Determine the (X, Y) coordinate at the center of the cell enclosing the given text.  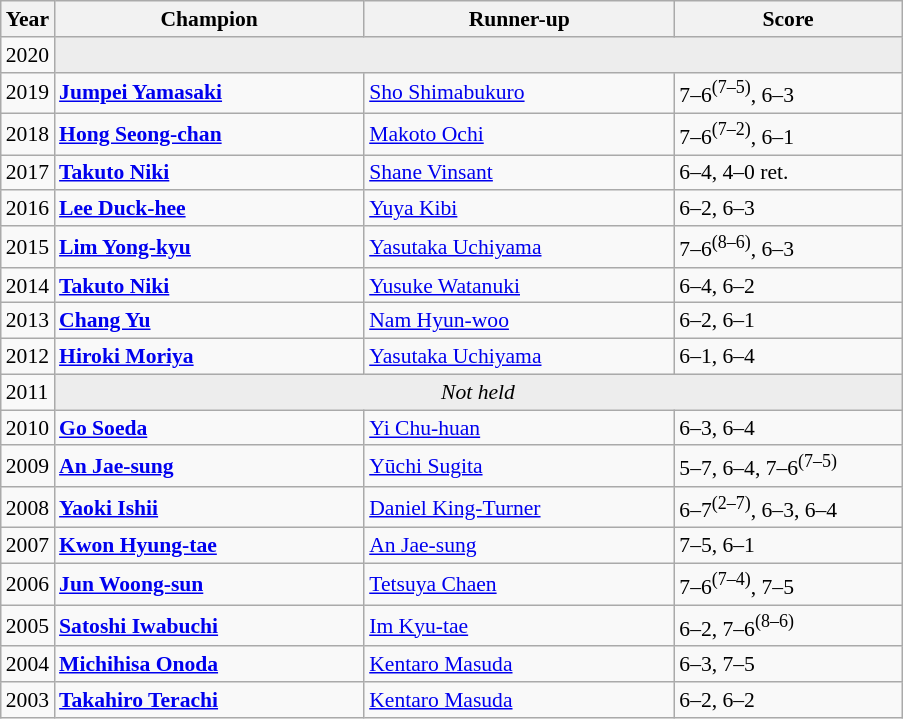
2003 (28, 700)
Go Soeda (209, 428)
Hong Seong-chan (209, 134)
Lim Yong-kyu (209, 246)
2009 (28, 466)
Tetsuya Chaen (519, 584)
Michihisa Onoda (209, 665)
2005 (28, 626)
2006 (28, 584)
Runner-up (519, 19)
Yuya Kibi (519, 209)
Year (28, 19)
7–6(8–6), 6–3 (788, 246)
7–6(7–4), 7–5 (788, 584)
Yūchi Sugita (519, 466)
2008 (28, 508)
Hiroki Moriya (209, 357)
Daniel King-Turner (519, 508)
Satoshi Iwabuchi (209, 626)
Jumpei Yamasaki (209, 92)
6–4, 6–2 (788, 286)
2017 (28, 173)
2020 (28, 55)
2010 (28, 428)
Sho Shimabukuro (519, 92)
2013 (28, 321)
6–3, 6–4 (788, 428)
6–2, 7–6(8–6) (788, 626)
Yaoki Ishii (209, 508)
2014 (28, 286)
Chang Yu (209, 321)
2011 (28, 392)
Makoto Ochi (519, 134)
Takahiro Terachi (209, 700)
2016 (28, 209)
Im Kyu-tae (519, 626)
2007 (28, 546)
Shane Vinsant (519, 173)
5–7, 6–4, 7–6(7–5) (788, 466)
Not held (478, 392)
6–2, 6–1 (788, 321)
Lee Duck-hee (209, 209)
6–2, 6–3 (788, 209)
2019 (28, 92)
6–2, 6–2 (788, 700)
7–5, 6–1 (788, 546)
6–3, 7–5 (788, 665)
Score (788, 19)
Jun Woong-sun (209, 584)
6–1, 6–4 (788, 357)
2012 (28, 357)
6–4, 4–0 ret. (788, 173)
Yusuke Watanuki (519, 286)
2018 (28, 134)
7–6(7–5), 6–3 (788, 92)
2015 (28, 246)
Yi Chu-huan (519, 428)
Kwon Hyung-tae (209, 546)
Nam Hyun-woo (519, 321)
7–6(7–2), 6–1 (788, 134)
6–7(2–7), 6–3, 6–4 (788, 508)
2004 (28, 665)
Champion (209, 19)
